From the cell containing the given text, extract its center point as [x, y] coordinate. 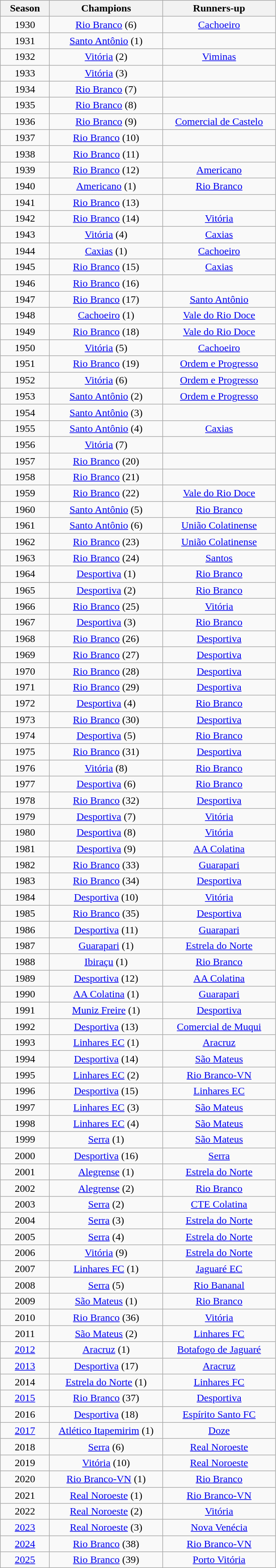
Vitória (8) [106, 768]
1964 [25, 574]
Santo Antônio (1) [106, 41]
1961 [25, 526]
1996 [25, 1091]
Rio Branco (26) [106, 639]
Rio Bananal [219, 1285]
Serra (5) [106, 1285]
2008 [25, 1285]
1984 [25, 897]
1953 [25, 396]
2010 [25, 1317]
1947 [25, 299]
Serra [219, 1156]
Desportiva (2) [106, 590]
Real Noroeste (2) [106, 1512]
1981 [25, 849]
Rio Branco (24) [106, 558]
1978 [25, 800]
Serra (1) [106, 1140]
1950 [25, 348]
1954 [25, 412]
1963 [25, 558]
1944 [25, 251]
2001 [25, 1172]
Nova Venécia [219, 1528]
2006 [25, 1253]
Ibiraçu (1) [106, 962]
Rio Branco (19) [106, 364]
2022 [25, 1512]
Vitória (4) [106, 235]
1990 [25, 994]
Muniz Freire (1) [106, 1011]
São Mateus (1) [106, 1301]
Linhares EC (1) [106, 1043]
Rio Branco (15) [106, 267]
1966 [25, 606]
2019 [25, 1463]
1976 [25, 768]
2025 [25, 1560]
Serra (4) [106, 1237]
Viminas [219, 57]
Espírito Santo FC [219, 1414]
Santo Antônio (2) [106, 396]
Rio Branco (33) [106, 865]
2002 [25, 1188]
2021 [25, 1495]
Serra (3) [106, 1220]
1948 [25, 315]
Cachoeiro (1) [106, 315]
Estrela do Norte (1) [106, 1382]
Comercial de Castelo [219, 121]
Desportiva (6) [106, 784]
Vitória (7) [106, 445]
Rio Branco (31) [106, 752]
2013 [25, 1366]
1958 [25, 477]
Rio Branco (18) [106, 332]
Aracruz (1) [106, 1350]
São Mateus (2) [106, 1334]
2020 [25, 1479]
Desportiva (15) [106, 1091]
Americano [219, 170]
Rio Branco (20) [106, 461]
Doze [219, 1430]
1932 [25, 57]
1998 [25, 1123]
1946 [25, 283]
AA Colatina (1) [106, 994]
1941 [25, 203]
1933 [25, 73]
1989 [25, 978]
Vitória (9) [106, 1253]
2003 [25, 1204]
1937 [25, 138]
Rio Branco (13) [106, 203]
Desportiva (12) [106, 978]
1977 [25, 784]
1997 [25, 1107]
1972 [25, 703]
Linhares EC (4) [106, 1123]
1951 [25, 364]
1934 [25, 89]
Desportiva (3) [106, 622]
Botafogo de Jaguaré [219, 1350]
Americano (1) [106, 186]
2009 [25, 1301]
Linhares FC (1) [106, 1269]
1935 [25, 105]
Caxias (1) [106, 251]
1967 [25, 622]
2011 [25, 1334]
1970 [25, 671]
Santos [219, 558]
1979 [25, 816]
Rio Branco (30) [106, 720]
Rio Branco (9) [106, 121]
Jaguaré EC [219, 1269]
Rio Branco (28) [106, 671]
Desportiva (4) [106, 703]
1969 [25, 655]
2016 [25, 1414]
Santo Antônio (3) [106, 412]
2015 [25, 1398]
1973 [25, 720]
1938 [25, 154]
Santo Antônio [219, 299]
Linhares EC (2) [106, 1075]
2005 [25, 1237]
1980 [25, 833]
Rio Branco (36) [106, 1317]
Rio Branco (22) [106, 493]
Real Noroeste (1) [106, 1495]
Real Noroeste (3) [106, 1528]
Serra (2) [106, 1204]
Champions [106, 8]
Rio Branco (29) [106, 687]
Alegrense (1) [106, 1172]
2014 [25, 1382]
1974 [25, 736]
2012 [25, 1350]
Desportiva (10) [106, 897]
1991 [25, 1011]
1985 [25, 913]
1993 [25, 1043]
Rio Branco (7) [106, 89]
Linhares EC (3) [106, 1107]
Rio Branco (32) [106, 800]
1971 [25, 687]
1987 [25, 946]
Atlético Itapemirim (1) [106, 1430]
Rio Branco (21) [106, 477]
Vitória (3) [106, 73]
Desportiva (13) [106, 1027]
Desportiva (8) [106, 833]
Rio Branco-VN (1) [106, 1479]
1975 [25, 752]
Rio Branco (16) [106, 283]
1995 [25, 1075]
1952 [25, 380]
1939 [25, 170]
Linhares EC [219, 1091]
1994 [25, 1059]
Desportiva (18) [106, 1414]
Rio Branco (8) [106, 105]
Desportiva (9) [106, 849]
1949 [25, 332]
Rio Branco (12) [106, 170]
Desportiva (7) [106, 816]
2000 [25, 1156]
Rio Branco (23) [106, 542]
Rio Branco (34) [106, 881]
2007 [25, 1269]
1956 [25, 445]
1942 [25, 219]
1960 [25, 510]
2018 [25, 1447]
1940 [25, 186]
Desportiva (5) [106, 736]
1959 [25, 493]
1943 [25, 235]
Rio Branco (37) [106, 1398]
Guarapari (1) [106, 946]
Santo Antônio (6) [106, 526]
Rio Branco (10) [106, 138]
Vitória (2) [106, 57]
Vitória (10) [106, 1463]
Alegrense (2) [106, 1188]
Rio Branco (14) [106, 219]
1931 [25, 41]
Santo Antônio (5) [106, 510]
1965 [25, 590]
2023 [25, 1528]
Rio Branco (38) [106, 1544]
Rio Branco (35) [106, 913]
Desportiva (14) [106, 1059]
Comercial de Muqui [219, 1027]
2004 [25, 1220]
1986 [25, 929]
Desportiva (16) [106, 1156]
Serra (6) [106, 1447]
2024 [25, 1544]
1982 [25, 865]
1999 [25, 1140]
1983 [25, 881]
1962 [25, 542]
Rio Branco (25) [106, 606]
Santo Antônio (4) [106, 428]
Rio Branco (11) [106, 154]
Rio Branco (27) [106, 655]
Season [25, 8]
Desportiva (1) [106, 574]
Runners-up [219, 8]
1930 [25, 25]
CTE Colatina [219, 1204]
1957 [25, 461]
1936 [25, 121]
1945 [25, 267]
1968 [25, 639]
1988 [25, 962]
Desportiva (17) [106, 1366]
Vitória (6) [106, 380]
Rio Branco (17) [106, 299]
Porto Vitória [219, 1560]
1992 [25, 1027]
Rio Branco (6) [106, 25]
1955 [25, 428]
Vitória (5) [106, 348]
2017 [25, 1430]
Desportiva (11) [106, 929]
Rio Branco (39) [106, 1560]
